Provide the [x, y] coordinate of the cell's center where the given text is located.  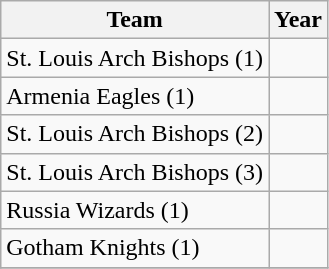
Year [298, 20]
St. Louis Arch Bishops (2) [135, 134]
Armenia Eagles (1) [135, 96]
Russia Wizards (1) [135, 210]
St. Louis Arch Bishops (3) [135, 172]
Gotham Knights (1) [135, 248]
St. Louis Arch Bishops (1) [135, 58]
Team [135, 20]
